Determine the [X, Y] coordinate at the center of the cell enclosing the given text.  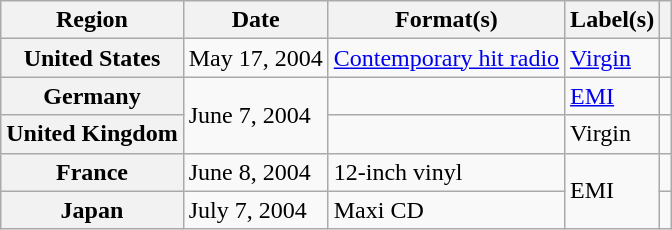
Date [256, 20]
Region [92, 20]
12-inch vinyl [446, 172]
Germany [92, 96]
Format(s) [446, 20]
France [92, 172]
Contemporary hit radio [446, 58]
United Kingdom [92, 134]
July 7, 2004 [256, 210]
Maxi CD [446, 210]
June 8, 2004 [256, 172]
United States [92, 58]
May 17, 2004 [256, 58]
Label(s) [612, 20]
Japan [92, 210]
June 7, 2004 [256, 115]
